Search for the cell housing the specified text and yield its [X, Y] center coordinate. 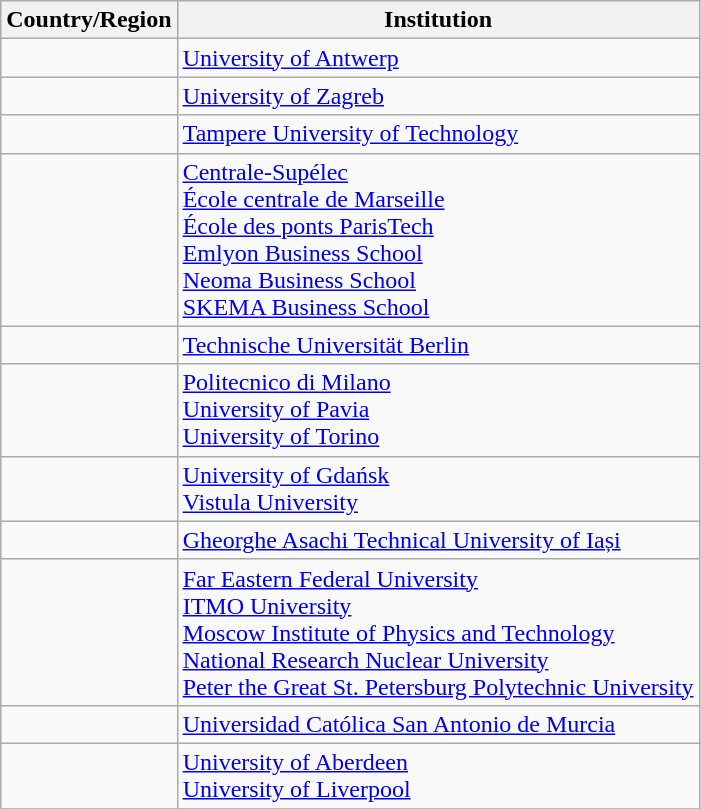
Universidad Católica San Antonio de Murcia [438, 724]
Institution [438, 20]
University of Antwerp [438, 58]
Tampere University of Technology [438, 134]
Gheorghe Asachi Technical University of Iași [438, 540]
University of AberdeenUniversity of Liverpool [438, 776]
Politecnico di MilanoUniversity of PaviaUniversity of Torino [438, 410]
University of Zagreb [438, 96]
University of GdańskVistula University [438, 488]
Centrale-SupélecÉcole centrale de MarseilleÉcole des ponts ParisTechEmlyon Business SchoolNeoma Business SchoolSKEMA Business School [438, 240]
Country/Region [89, 20]
Technische Universität Berlin [438, 345]
